Find where the given text appears and provide that cell's center as (x, y) coordinate. 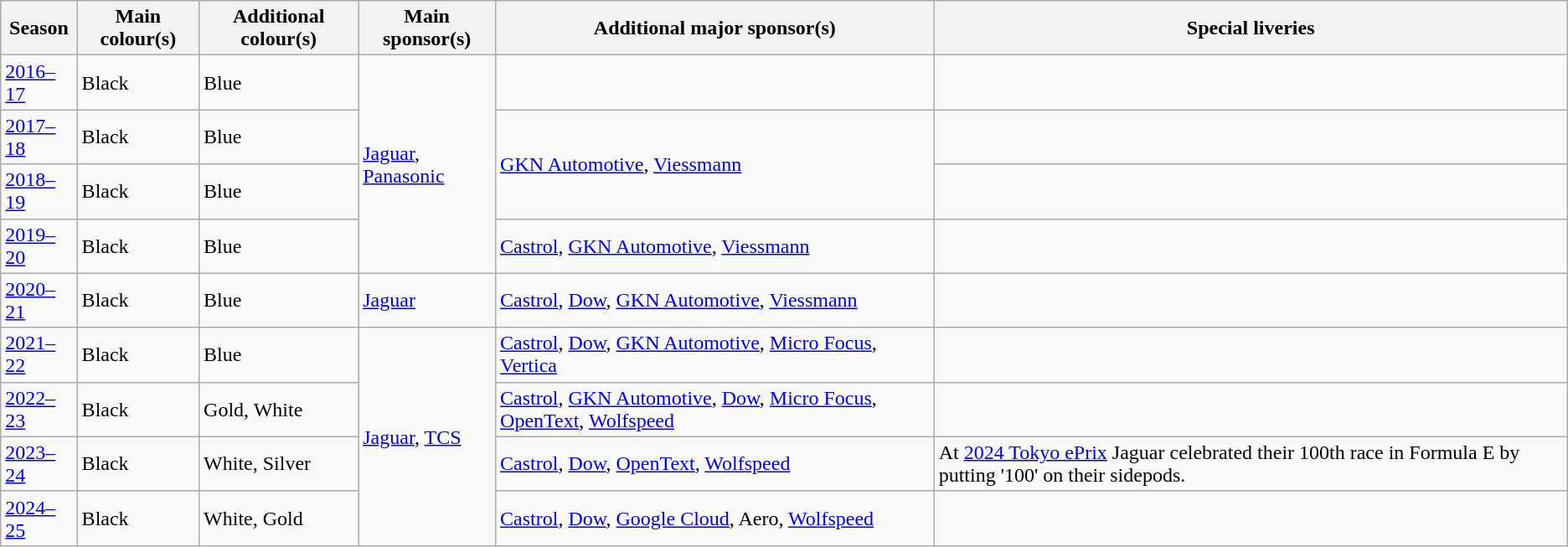
White, Gold (279, 518)
Jaguar (427, 300)
Castrol, GKN Automotive, Dow, Micro Focus, OpenText, Wolfspeed (715, 409)
Castrol, GKN Automotive, Viessmann (715, 246)
2021–22 (39, 355)
White, Silver (279, 464)
2019–20 (39, 246)
Castrol, Dow, GKN Automotive, Viessmann (715, 300)
Additional major sponsor(s) (715, 28)
Main colour(s) (137, 28)
2024–25 (39, 518)
GKN Automotive, Viessmann (715, 164)
Jaguar, TCS (427, 436)
Castrol, Dow, Google Cloud, Aero, Wolfspeed (715, 518)
2022–23 (39, 409)
Jaguar, Panasonic (427, 164)
Additional colour(s) (279, 28)
Castrol, Dow, OpenText, Wolfspeed (715, 464)
2016–17 (39, 82)
Season (39, 28)
Special liveries (1251, 28)
Castrol, Dow, GKN Automotive, Micro Focus, Vertica (715, 355)
2017–18 (39, 137)
2020–21 (39, 300)
2023–24 (39, 464)
Gold, White (279, 409)
At 2024 Tokyo ePrix Jaguar celebrated their 100th race in Formula E by putting '100' on their sidepods. (1251, 464)
2018–19 (39, 191)
Main sponsor(s) (427, 28)
